For the text-containing cell, return its midpoint in (x, y) coordinate format. 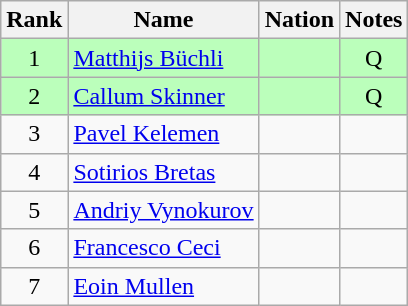
Nation (299, 20)
Name (164, 20)
3 (34, 134)
Callum Skinner (164, 96)
2 (34, 96)
4 (34, 172)
Matthijs Büchli (164, 58)
Eoin Mullen (164, 286)
Pavel Kelemen (164, 134)
6 (34, 248)
Sotirios Bretas (164, 172)
5 (34, 210)
Francesco Ceci (164, 248)
1 (34, 58)
Notes (374, 20)
Rank (34, 20)
Andriy Vynokurov (164, 210)
7 (34, 286)
